Find where the given text appears and provide that cell's center as (x, y) coordinate. 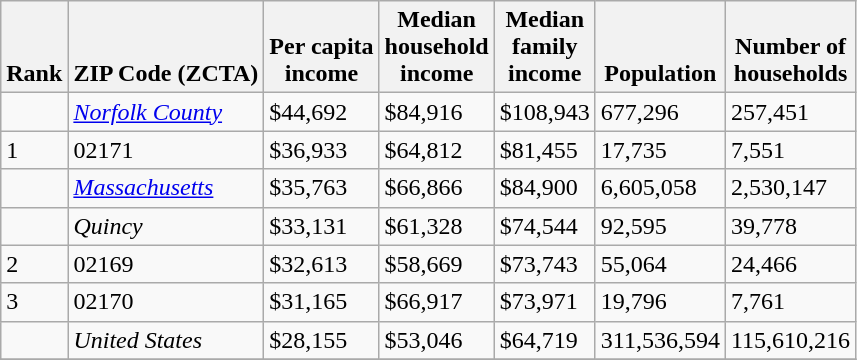
$84,900 (544, 188)
$36,933 (322, 150)
$61,328 (436, 226)
Per capitaincome (322, 47)
17,735 (660, 150)
1 (34, 150)
6,605,058 (660, 188)
39,778 (790, 226)
19,796 (660, 302)
$66,866 (436, 188)
55,064 (660, 264)
2 (34, 264)
677,296 (660, 112)
$81,455 (544, 150)
Norfolk County (166, 112)
Rank (34, 47)
Quincy (166, 226)
$84,916 (436, 112)
$31,165 (322, 302)
$73,743 (544, 264)
$53,046 (436, 340)
United States (166, 340)
$35,763 (322, 188)
7,551 (790, 150)
$66,917 (436, 302)
92,595 (660, 226)
Massachusetts (166, 188)
$74,544 (544, 226)
115,610,216 (790, 340)
Medianfamilyincome (544, 47)
Medianhouseholdincome (436, 47)
$64,719 (544, 340)
$44,692 (322, 112)
02170 (166, 302)
24,466 (790, 264)
02169 (166, 264)
3 (34, 302)
257,451 (790, 112)
Number ofhouseholds (790, 47)
$58,669 (436, 264)
$33,131 (322, 226)
$28,155 (322, 340)
ZIP Code (ZCTA) (166, 47)
7,761 (790, 302)
02171 (166, 150)
311,536,594 (660, 340)
$64,812 (436, 150)
$108,943 (544, 112)
$32,613 (322, 264)
Population (660, 47)
2,530,147 (790, 188)
$73,971 (544, 302)
